Search for the cell housing the specified text and yield its [x, y] center coordinate. 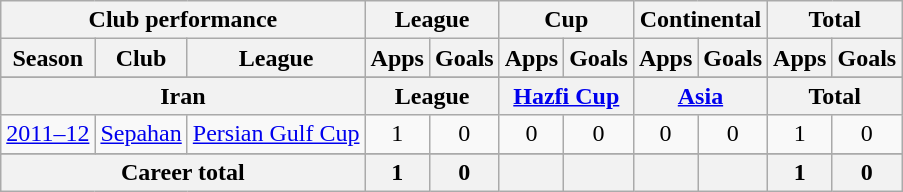
Season [48, 58]
Sepahan [141, 134]
Cup [566, 20]
Career total [183, 172]
2011–12 [48, 134]
Club performance [183, 20]
Iran [183, 96]
Continental [700, 20]
Hazfi Cup [566, 96]
Club [141, 58]
Asia [700, 96]
Persian Gulf Cup [276, 134]
